Provide the [X, Y] coordinate of the cell's center where the given text is located.  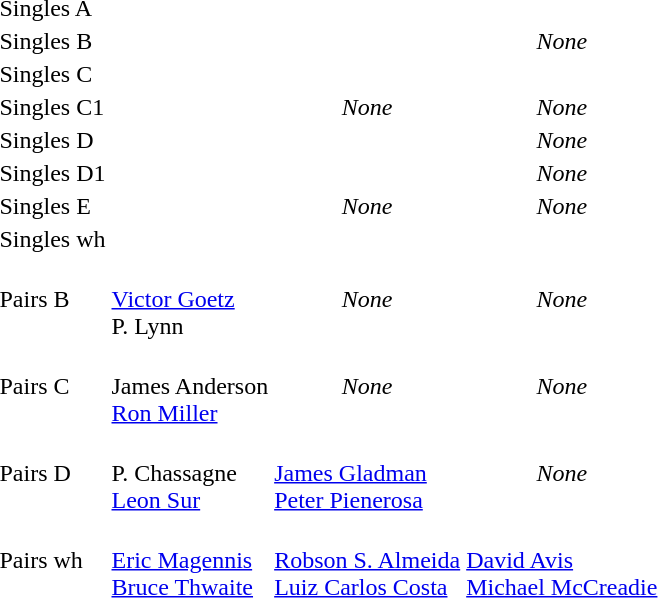
P. Chassagne Leon Sur [190, 473]
Victor Goetz P. Lynn [190, 299]
James Anderson Ron Miller [190, 386]
James Gladman Peter Pienerosa [368, 473]
